Find where the given text appears and provide that cell's center as [X, Y] coordinate. 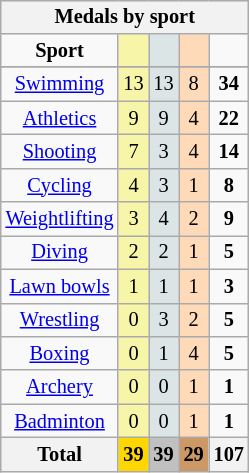
Total [60, 455]
Medals by sport [125, 17]
Wrestling [60, 320]
Sport [60, 51]
Athletics [60, 118]
7 [133, 152]
22 [229, 118]
Cycling [60, 185]
Weightlifting [60, 219]
34 [229, 84]
107 [229, 455]
Badminton [60, 421]
29 [194, 455]
Boxing [60, 354]
Lawn bowls [60, 286]
Diving [60, 253]
Shooting [60, 152]
Swimming [60, 84]
Archery [60, 387]
14 [229, 152]
